Capture the cell that displays the provided text and extract its [x, y] central coordinate. 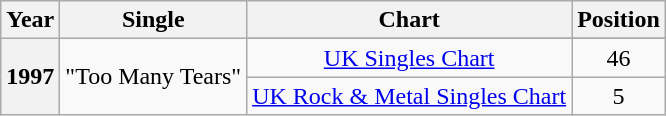
"Too Many Tears" [154, 77]
46 [619, 58]
Year [30, 20]
1997 [30, 77]
5 [619, 96]
Single [154, 20]
UK Rock & Metal Singles Chart [410, 96]
UK Singles Chart [410, 58]
Chart [410, 20]
Position [619, 20]
